Detect which cell encompasses the target text, then output its [X, Y] center coordinate. 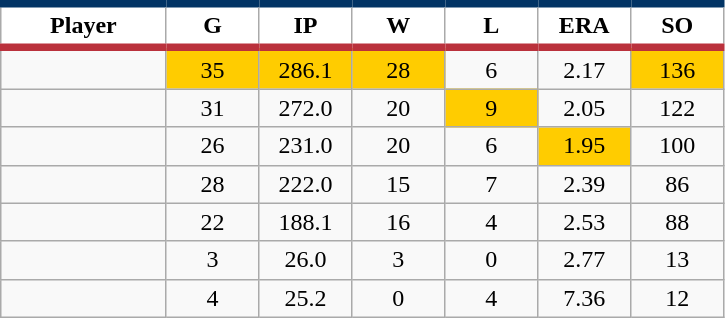
2.05 [584, 108]
100 [678, 146]
26.0 [306, 260]
13 [678, 260]
W [398, 26]
31 [212, 108]
ERA [584, 26]
286.1 [306, 68]
L [492, 26]
SO [678, 26]
86 [678, 184]
188.1 [306, 222]
122 [678, 108]
2.53 [584, 222]
16 [398, 222]
2.17 [584, 68]
12 [678, 298]
2.77 [584, 260]
26 [212, 146]
35 [212, 68]
2.39 [584, 184]
222.0 [306, 184]
25.2 [306, 298]
88 [678, 222]
7.36 [584, 298]
IP [306, 26]
15 [398, 184]
9 [492, 108]
Player [84, 26]
7 [492, 184]
1.95 [584, 146]
136 [678, 68]
231.0 [306, 146]
G [212, 26]
22 [212, 222]
272.0 [306, 108]
